Detect which cell encompasses the target text, then output its (X, Y) center coordinate. 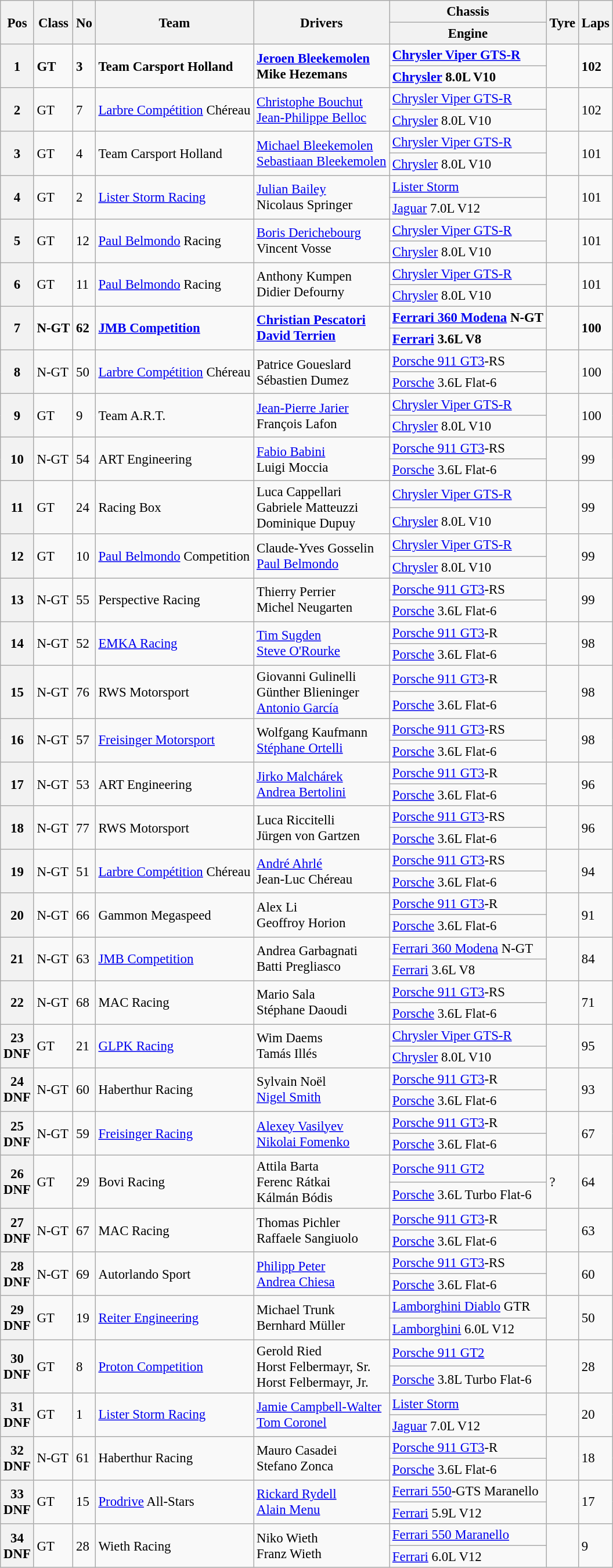
61 (84, 1458)
95 (596, 1046)
24DNF (17, 1090)
Racing Box (174, 508)
Lamborghini Diablo GTR (468, 1307)
Jirko Malchárek Andrea Bertolini (322, 784)
31DNF (17, 1414)
27DNF (17, 1230)
Team A.R.T. (174, 416)
22 (17, 1003)
Freisinger Motorsport (174, 740)
Alex Li Geoffroy Horion (322, 916)
Philipp Peter Andrea Chiesa (322, 1273)
Luca Riccitelli Jürgen von Gartzen (322, 827)
Engine (468, 34)
Luca Cappellari Gabriele Matteuzzi Dominique Dupuy (322, 508)
24 (84, 508)
Pos (17, 22)
62 (84, 328)
Bovi Racing (174, 1182)
Gerold Ried Horst Felbermayr, Sr. Horst Felbermayr, Jr. (322, 1366)
5 (17, 241)
Niko Wieth Franz Wieth (322, 1545)
Ferrari 550 Maranello (468, 1535)
Boris Derichebourg Vincent Vosse (322, 241)
No (84, 22)
23DNF (17, 1046)
Mauro Casadei Stefano Zonca (322, 1458)
GLPK Racing (174, 1046)
André Ahrlé Jean-Luc Chéreau (322, 871)
53 (84, 784)
93 (596, 1090)
Patrice Goueslard Sébastien Dumez (322, 372)
68 (84, 1003)
55 (84, 600)
59 (84, 1133)
14 (17, 644)
Perspective Racing (174, 600)
Thierry Perrier Michel Neugarten (322, 600)
Christophe Bouchut Jean-Philippe Belloc (322, 109)
Drivers (322, 22)
Jeroen Bleekemolen Mike Hezemans (322, 66)
EMKA Racing (174, 644)
Giovanni Gulinelli Günther Blieninger Antonio García (322, 692)
30DNF (17, 1366)
66 (84, 916)
71 (596, 1003)
Jamie Campbell-Walter Tom Coronel (322, 1414)
Gammon Megaspeed (174, 916)
26DNF (17, 1182)
Michael Trunk Bernhard Müller (322, 1318)
Tim Sugden Steve O'Rourke (322, 644)
Christian Pescatori David Terrien (322, 328)
32DNF (17, 1458)
Ferrari 5.9L V12 (468, 1513)
Anthony Kumpen Didier Defourny (322, 285)
Julian Bailey Nicolaus Springer (322, 198)
Lamborghini 6.0L V12 (468, 1329)
Claude-Yves Gosselin Paul Belmondo (322, 557)
Laps (596, 22)
? (562, 1182)
Jean-Pierre Jarier François Lafon (322, 416)
69 (84, 1273)
Thomas Pichler Raffaele Sangiuolo (322, 1230)
33DNF (17, 1502)
Ferrari 550-GTS Maranello (468, 1491)
94 (596, 871)
54 (84, 459)
Attila Barta Ferenc Rátkai Kálmán Bódis (322, 1182)
29 (84, 1182)
Porsche 3.6L Turbo Flat-6 (468, 1195)
6 (17, 285)
Reiter Engineering (174, 1318)
Mario Sala Stéphane Daoudi (322, 1003)
Wieth Racing (174, 1545)
91 (596, 916)
Ferrari 6.0L V12 (468, 1557)
Fabio Babini Luigi Moccia (322, 459)
76 (84, 692)
Wim Daems Tamás Illés (322, 1046)
52 (84, 644)
28DNF (17, 1273)
Paul Belmondo Competition (174, 557)
Proton Competition (174, 1366)
77 (84, 827)
Team (174, 22)
29DNF (17, 1318)
57 (84, 740)
Michael Bleekemolen Sebastiaan Bleekemolen (322, 153)
Chassis (468, 12)
Alexey Vasilyev Nikolai Fomenko (322, 1133)
Sylvain Noël Nigel Smith (322, 1090)
Porsche 3.8L Turbo Flat-6 (468, 1380)
Class (53, 22)
Wolfgang Kaufmann Stéphane Ortelli (322, 740)
Andrea Garbagnati Batti Pregliasco (322, 959)
Freisinger Racing (174, 1133)
Tyre (562, 22)
34DNF (17, 1545)
13 (17, 600)
84 (596, 959)
Prodrive All-Stars (174, 1502)
25DNF (17, 1133)
51 (84, 871)
Autorlando Sport (174, 1273)
16 (17, 740)
Rickard Rydell Alain Menu (322, 1502)
64 (596, 1182)
